Search for the cell housing the specified text and yield its (X, Y) center coordinate. 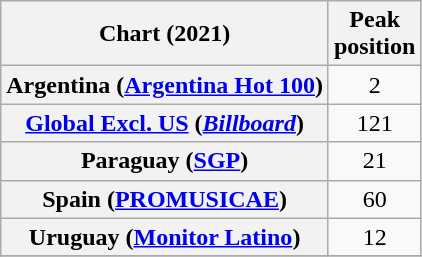
60 (374, 199)
Argentina (Argentina Hot 100) (165, 85)
Peakposition (374, 34)
21 (374, 161)
Spain (PROMUSICAE) (165, 199)
Global Excl. US (Billboard) (165, 123)
Uruguay (Monitor Latino) (165, 237)
121 (374, 123)
Paraguay (SGP) (165, 161)
Chart (2021) (165, 34)
2 (374, 85)
12 (374, 237)
